From the cell containing the given text, extract its center point as [X, Y] coordinate. 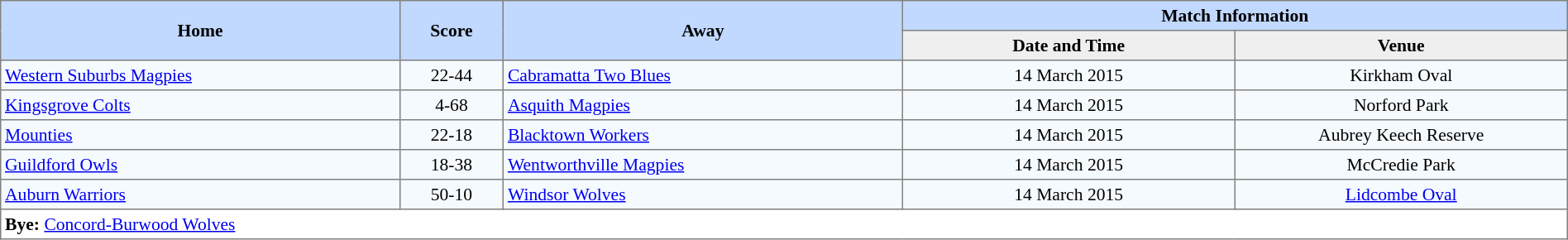
Guildford Owls [200, 165]
Mounties [200, 135]
Kirkham Oval [1401, 75]
Blacktown Workers [703, 135]
Norford Park [1401, 105]
22-44 [452, 75]
Wentworthville Magpies [703, 165]
Score [452, 31]
Away [703, 31]
Aubrey Keech Reserve [1401, 135]
Lidcombe Oval [1401, 194]
Asquith Magpies [703, 105]
Windsor Wolves [703, 194]
McCredie Park [1401, 165]
18-38 [452, 165]
50-10 [452, 194]
Kingsgrove Colts [200, 105]
Bye: Concord-Burwood Wolves [784, 224]
22-18 [452, 135]
Date and Time [1068, 46]
Western Suburbs Magpies [200, 75]
4-68 [452, 105]
Auburn Warriors [200, 194]
Home [200, 31]
Match Information [1235, 16]
Venue [1401, 46]
Cabramatta Two Blues [703, 75]
